Locate the cell with the specified text and output its (x, y) center coordinate. 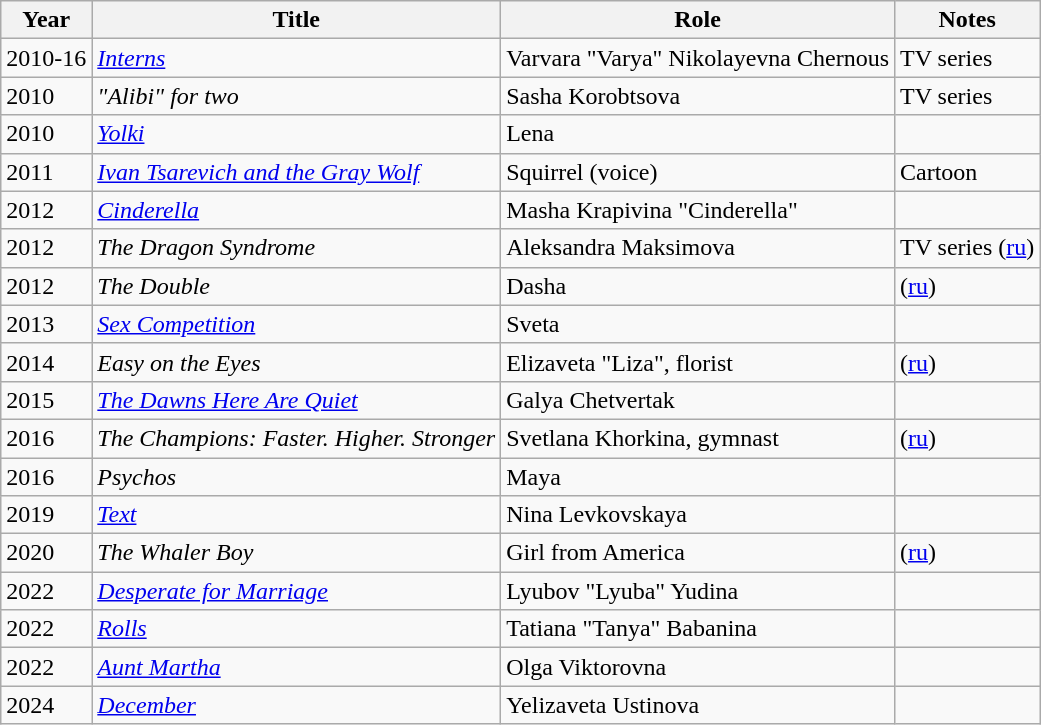
Masha Krapivina "Cinderella" (698, 210)
Sasha Korobtsova (698, 96)
Squirrel (voice) (698, 172)
Yolki (296, 134)
2010-16 (46, 58)
Ivan Tsarevich and the Gray Wolf (296, 172)
Easy on the Eyes (296, 362)
TV series (ru) (968, 248)
2019 (46, 515)
2014 (46, 362)
Aunt Martha (296, 667)
December (296, 705)
Galya Chetvertak (698, 400)
Cinderella (296, 210)
2011 (46, 172)
Varvara "Varya" Nikolayevna Chernous (698, 58)
Svetlana Khorkina, gymnast (698, 438)
"Alibi" for two (296, 96)
Cartoon (968, 172)
Girl from America (698, 553)
Notes (968, 20)
The Whaler Boy (296, 553)
Sex Competition (296, 324)
Tatiana "Tanya" Babanina (698, 629)
Maya (698, 477)
Title (296, 20)
Yelizaveta Ustinova (698, 705)
Nina Levkovskaya (698, 515)
Year (46, 20)
Interns (296, 58)
The Champions: Faster. Higher. Stronger (296, 438)
Text (296, 515)
Dasha (698, 286)
Rolls (296, 629)
2013 (46, 324)
2024 (46, 705)
The Double (296, 286)
Olga Viktorovna (698, 667)
Sveta (698, 324)
Lyubov "Lyuba" Yudina (698, 591)
2020 (46, 553)
2015 (46, 400)
Desperate for Marriage (296, 591)
Role (698, 20)
Psychos (296, 477)
Aleksandra Maksimova (698, 248)
Lena (698, 134)
The Dragon Syndrome (296, 248)
The Dawns Here Are Quiet (296, 400)
Elizaveta "Liza", florist (698, 362)
